Scan for the cell matching the given text and deliver its [X, Y] coordinate at center. 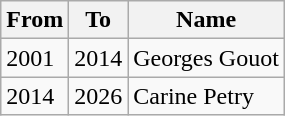
Georges Gouot [206, 58]
Carine Petry [206, 96]
From [35, 20]
Name [206, 20]
2026 [98, 96]
To [98, 20]
2001 [35, 58]
